Detect which cell encompasses the target text, then output its (x, y) center coordinate. 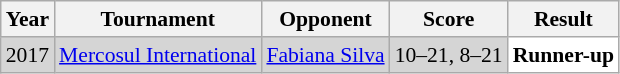
Opponent (325, 19)
Year (28, 19)
Runner-up (564, 55)
Score (449, 19)
Result (564, 19)
Fabiana Silva (325, 55)
Mercosul International (158, 55)
2017 (28, 55)
Tournament (158, 19)
10–21, 8–21 (449, 55)
